Extract the (x, y) coordinate from the center of the cell holding the provided text.  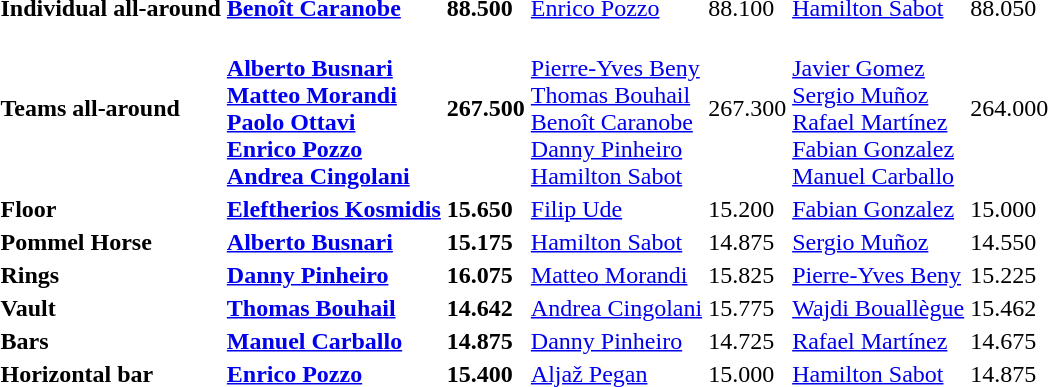
15.200 (748, 209)
Javier GomezSergio MuñozRafael MartínezFabian GonzalezManuel Carballo (878, 108)
15.175 (486, 242)
267.500 (486, 108)
14.642 (486, 308)
Manuel Carballo (334, 341)
Pierre-Yves BenyThomas BouhailBenoît CaranobeDanny PinheiroHamilton Sabot (616, 108)
15.775 (748, 308)
Alberto BusnariMatteo MorandiPaolo OttaviEnrico PozzoAndrea Cingolani (334, 108)
Thomas Bouhail (334, 308)
267.300 (748, 108)
Eleftherios Kosmidis (334, 209)
16.075 (486, 275)
Wajdi Bouallègue (878, 308)
Fabian Gonzalez (878, 209)
Rafael Martínez (878, 341)
Matteo Morandi (616, 275)
Andrea Cingolani (616, 308)
15.650 (486, 209)
14.725 (748, 341)
Sergio Muñoz (878, 242)
Alberto Busnari (334, 242)
Pierre-Yves Beny (878, 275)
Hamilton Sabot (616, 242)
Filip Ude (616, 209)
15.825 (748, 275)
